Detect which cell encompasses the target text, then output its [x, y] center coordinate. 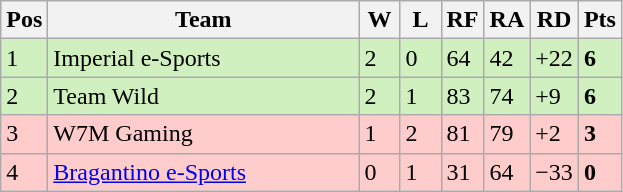
4 [24, 172]
42 [507, 58]
+9 [554, 96]
81 [462, 134]
+22 [554, 58]
Bragantino e-Sports [204, 172]
Team [204, 20]
RA [507, 20]
+2 [554, 134]
79 [507, 134]
W7M Gaming [204, 134]
Imperial e-Sports [204, 58]
31 [462, 172]
Pts [600, 20]
Pos [24, 20]
−33 [554, 172]
W [380, 20]
RD [554, 20]
83 [462, 96]
RF [462, 20]
L [420, 20]
74 [507, 96]
Team Wild [204, 96]
